Locate the cell with the specified text and output its [x, y] center coordinate. 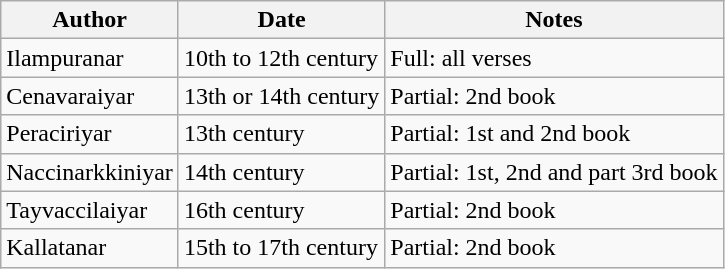
16th century [281, 210]
13th or 14th century [281, 96]
Peraciriyar [90, 134]
10th to 12th century [281, 58]
15th to 17th century [281, 248]
Ilampuranar [90, 58]
Full: all verses [554, 58]
Partial: 1st, 2nd and part 3rd book [554, 172]
Date [281, 20]
Kallatanar [90, 248]
13th century [281, 134]
Notes [554, 20]
Tayvaccilaiyar [90, 210]
Partial: 1st and 2nd book [554, 134]
Author [90, 20]
Naccinarkkiniyar [90, 172]
14th century [281, 172]
Cenavaraiyar [90, 96]
